Provide the (X, Y) coordinate of the cell's center where the given text is located.  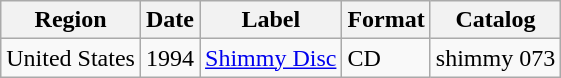
United States (71, 58)
Shimmy Disc (271, 58)
shimmy 073 (495, 58)
Label (271, 20)
Format (386, 20)
Date (170, 20)
CD (386, 58)
Region (71, 20)
1994 (170, 58)
Catalog (495, 20)
